Determine the (X, Y) coordinate at the center of the cell enclosing the given text.  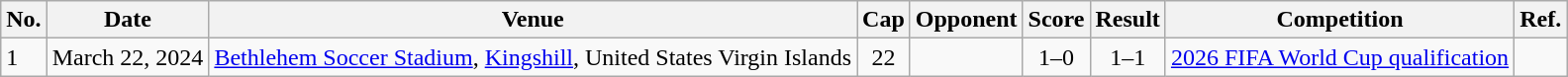
Venue (533, 20)
1–0 (1056, 57)
Score (1056, 20)
Opponent (966, 20)
Result (1127, 20)
No. (24, 20)
1 (24, 57)
Cap (884, 20)
Competition (1339, 20)
Date (128, 20)
March 22, 2024 (128, 57)
22 (884, 57)
2026 FIFA World Cup qualification (1339, 57)
Ref. (1540, 20)
1–1 (1127, 57)
Bethlehem Soccer Stadium, Kingshill, United States Virgin Islands (533, 57)
